Detect which cell encompasses the target text, then output its [x, y] center coordinate. 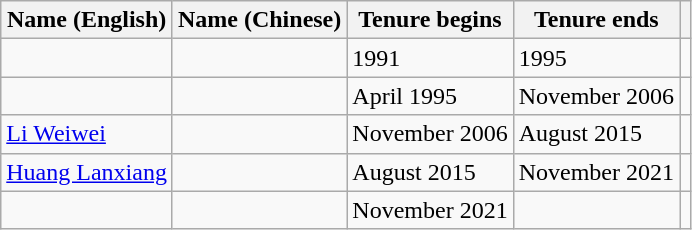
1991 [430, 58]
April 1995 [430, 96]
Name (English) [87, 20]
Name (Chinese) [259, 20]
Li Weiwei [87, 134]
Huang Lanxiang [87, 172]
1995 [596, 58]
Tenure begins [430, 20]
Tenure ends [596, 20]
